Provide the (x, y) coordinate of the cell's center where the given text is located.  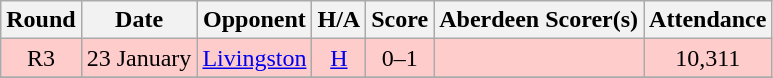
23 January (139, 58)
H/A (339, 20)
0–1 (400, 58)
R3 (41, 58)
Round (41, 20)
Livingston (254, 58)
Score (400, 20)
Aberdeen Scorer(s) (539, 20)
H (339, 58)
10,311 (708, 58)
Opponent (254, 20)
Attendance (708, 20)
Date (139, 20)
